Search for the cell housing the specified text and yield its (x, y) center coordinate. 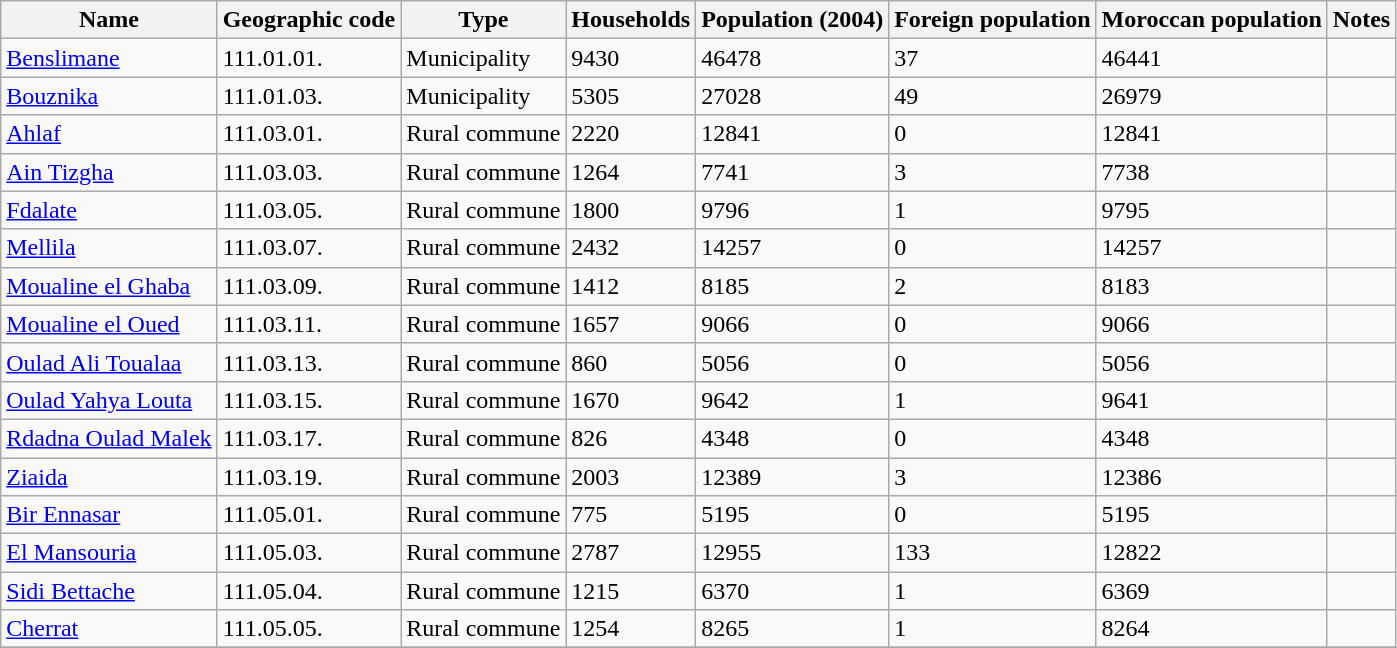
6370 (792, 591)
111.03.11. (309, 324)
111.03.19. (309, 477)
Moualine el Oued (109, 324)
1657 (631, 324)
111.05.01. (309, 515)
8185 (792, 286)
8265 (792, 629)
2787 (631, 553)
1254 (631, 629)
1670 (631, 400)
12955 (792, 553)
Households (631, 20)
Moualine el Ghaba (109, 286)
6369 (1212, 591)
111.01.01. (309, 58)
Rdadna Oulad Malek (109, 438)
26979 (1212, 96)
Ain Tizgha (109, 172)
9430 (631, 58)
Type (484, 20)
826 (631, 438)
Population (2004) (792, 20)
12822 (1212, 553)
2003 (631, 477)
9642 (792, 400)
27028 (792, 96)
2432 (631, 248)
Foreign population (992, 20)
Notes (1361, 20)
Sidi Bettache (109, 591)
9641 (1212, 400)
Oulad Yahya Louta (109, 400)
Benslimane (109, 58)
Bir Ennasar (109, 515)
775 (631, 515)
Mellila (109, 248)
7741 (792, 172)
Name (109, 20)
Cherrat (109, 629)
111.03.15. (309, 400)
1215 (631, 591)
Bouznika (109, 96)
46441 (1212, 58)
8264 (1212, 629)
Ziaida (109, 477)
111.03.03. (309, 172)
Oulad Ali Toualaa (109, 362)
Geographic code (309, 20)
111.03.05. (309, 210)
111.03.09. (309, 286)
8183 (1212, 286)
111.03.13. (309, 362)
111.05.04. (309, 591)
111.03.01. (309, 134)
Fdalate (109, 210)
9795 (1212, 210)
1264 (631, 172)
El Mansouria (109, 553)
860 (631, 362)
Ahlaf (109, 134)
111.03.07. (309, 248)
49 (992, 96)
1800 (631, 210)
2220 (631, 134)
37 (992, 58)
46478 (792, 58)
9796 (792, 210)
1412 (631, 286)
Moroccan population (1212, 20)
111.01.03. (309, 96)
12386 (1212, 477)
7738 (1212, 172)
111.03.17. (309, 438)
5305 (631, 96)
12389 (792, 477)
2 (992, 286)
133 (992, 553)
111.05.03. (309, 553)
111.05.05. (309, 629)
